Locate the cell with the specified text and output its [X, Y] center coordinate. 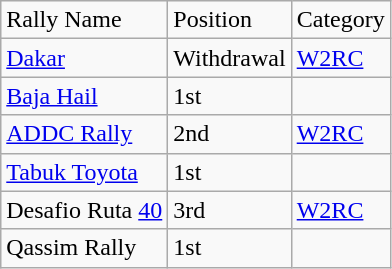
Baja Hail [84, 96]
2nd [230, 134]
Dakar [84, 58]
Tabuk Toyota [84, 172]
3rd [230, 210]
ADDC Rally [84, 134]
Category [340, 20]
Rally Name [84, 20]
Desafio Ruta 40 [84, 210]
Withdrawal [230, 58]
Position [230, 20]
Qassim Rally [84, 248]
